Provide the [X, Y] coordinate of the cell's center where the given text is located.  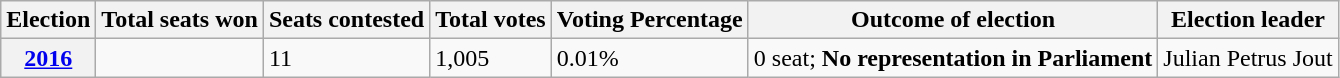
0 seat; No representation in Parliament [952, 58]
1,005 [491, 58]
11 [346, 58]
Election [48, 20]
0.01% [650, 58]
Election leader [1248, 20]
Voting Percentage [650, 20]
2016 [48, 58]
Outcome of election [952, 20]
Total votes [491, 20]
Julian Petrus Jout [1248, 58]
Total seats won [180, 20]
Seats contested [346, 20]
